Identify which cell holds the provided text, then report its [X, Y] central coordinate. 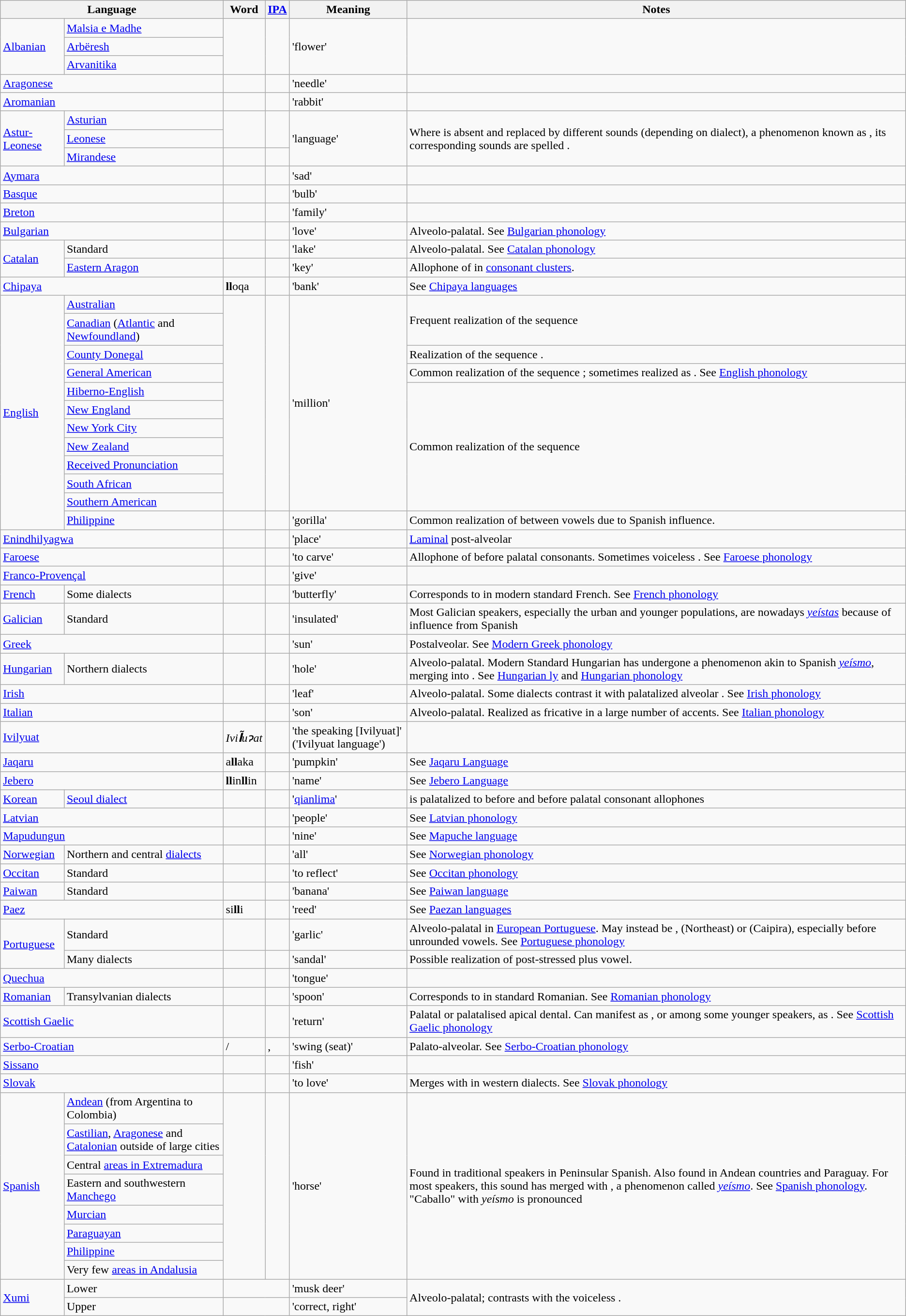
'flower' [348, 46]
Alveolo-palatal. Modern Standard Hungarian has undergone a phenomenon akin to Spanish yeísmo, merging into . See Hungarian ly and Hungarian phonology [656, 669]
Jebero [112, 780]
Slovak [112, 1083]
/ [244, 1046]
llinllin [244, 780]
Southern American [143, 502]
Northern and central dialects [143, 854]
Allophone of in consonant clusters. [656, 268]
'banana' [348, 891]
Where is absent and replaced by different sounds (depending on dialect), a phenomenon known as , its corresponding sounds are spelled . [656, 138]
Asturian [143, 120]
Language [112, 10]
Most Galician speakers, especially the urban and younger populations, are nowadays yeístas because of influence from Spanish [656, 619]
Korean [32, 799]
Northern dialects [143, 669]
Latvian [112, 817]
Portuguese [32, 944]
See Paezan languages [656, 910]
Word [244, 10]
'place' [348, 539]
Arvanitika [143, 65]
'return' [348, 1022]
Received Pronunciation [143, 465]
'lake' [348, 249]
Palatal or palatalised apical dental. Can manifest as , or among some younger speakers, as . See Scottish Gaelic phonology [656, 1022]
'all' [348, 854]
'language' [348, 138]
Scottish Gaelic [112, 1022]
'garlic' [348, 934]
Alveolo-palatal in European Portuguese. May instead be , (Northeast) or (Caipira), especially before unrounded vowels. See Portuguese phonology [656, 934]
New Zealand [143, 446]
'sandal' [348, 960]
'to carve' [348, 557]
Romanian [32, 996]
'needle' [348, 83]
New York City [143, 428]
Alveolo-palatal; contrasts with the voiceless . [656, 1298]
IPA [278, 10]
Mirandese [143, 157]
Alveolo-palatal. See Bulgarian phonology [656, 231]
'leaf' [348, 694]
Canadian (Atlantic and Newfoundland) [143, 329]
'musk deer' [348, 1288]
See Occitan phonology [656, 873]
Paiwan [32, 891]
Central areas in Extremadura [143, 1164]
Basque [112, 194]
'gorilla' [348, 520]
See Latvian phonology [656, 817]
Greek [112, 644]
Albanian [32, 46]
'reed' [348, 910]
Enindhilyagwa [112, 539]
Alveolo-palatal. Realized as fricative in a large number of accents. See Italian phonology [656, 712]
Xumi [32, 1298]
Jaqaru [112, 762]
Chipaya [112, 286]
, [278, 1046]
Ivilyuat [112, 737]
English [32, 413]
Common realization of the sequence [656, 446]
Serbo-Croatian [112, 1046]
Corresponds to in standard Romanian. See Romanian phonology [656, 996]
Alveolo-palatal. Some dialects contrast it with palatalized alveolar . See Irish phonology [656, 694]
Aymara [112, 175]
'give' [348, 576]
See Paiwan language [656, 891]
'sad' [348, 175]
Meaning [348, 10]
Common realization of between vowels due to Spanish influence. [656, 520]
Postalveolar. See Modern Greek phonology [656, 644]
Bulgarian [112, 231]
Quechua [112, 978]
See Chipaya languages [656, 286]
Very few areas in Andalusia [143, 1270]
French [32, 594]
'swing (seat)' [348, 1046]
Aragonese [112, 83]
'family' [348, 212]
'pumpkin' [348, 762]
'name' [348, 780]
'fish' [348, 1065]
'tongue' [348, 978]
See Mapuche language [656, 836]
silli [244, 910]
Faroese [112, 557]
Catalan [32, 259]
'butterfly' [348, 594]
Astur-Leonese [32, 138]
lloqa [244, 286]
Seoul dialect [143, 799]
Upper [143, 1307]
'people' [348, 817]
Many dialects [143, 960]
Galician [32, 619]
'love' [348, 231]
Castilian, Aragonese and Catalonian outside of large cities [143, 1140]
Spanish [32, 1186]
Transylvanian dialects [143, 996]
'million' [348, 403]
Leonese [143, 138]
'to reflect' [348, 873]
'key' [348, 268]
Realization of the sequence . [656, 354]
Murcian [143, 1214]
'hole' [348, 669]
Andean (from Argentina to Colombia) [143, 1108]
Hungarian [32, 669]
See Jaqaru Language [656, 762]
Allophone of before palatal consonants. Sometimes voiceless . See Faroese phonology [656, 557]
Aromanian [112, 102]
County Donegal [143, 354]
Alveolo-palatal. See Catalan phonology [656, 249]
Some dialects [143, 594]
Ivil̃uɂat [244, 737]
'spoon' [348, 996]
New England [143, 410]
Breton [112, 212]
See Jebero Language [656, 780]
Irish [112, 694]
Occitan [32, 873]
'rabbit' [348, 102]
allaka [244, 762]
is palatalized to before and before palatal consonant allophones [656, 799]
Notes [656, 10]
Corresponds to in modern standard French. See French phonology [656, 594]
General American [143, 373]
Eastern Aragon [143, 268]
Possible realization of post-stressed plus vowel. [656, 960]
Sissano [112, 1065]
'correct, right' [348, 1307]
Merges with in western dialects. See Slovak phonology [656, 1083]
Laminal post-alveolar [656, 539]
'nine' [348, 836]
South African [143, 483]
Palato-alveolar. See Serbo-Croatian phonology [656, 1046]
'sun' [348, 644]
'bank' [348, 286]
Malsia e Madhe [143, 28]
'bulb' [348, 194]
Franco-Provençal [112, 576]
Frequent realization of the sequence [656, 321]
'son' [348, 712]
Italian [112, 712]
'the speaking [Ivilyuat]' ('Ivilyuat language') [348, 737]
Mapudungun [112, 836]
'insulated' [348, 619]
Norwegian [32, 854]
Paraguayan [143, 1233]
Eastern and southwestern Manchego [143, 1189]
Hiberno-English [143, 391]
Arbëresh [143, 46]
'to love' [348, 1083]
Australian [143, 305]
See Norwegian phonology [656, 854]
'qianlima' [348, 799]
Paez [112, 910]
Lower [143, 1288]
Common realization of the sequence ; sometimes realized as . See English phonology [656, 373]
'horse' [348, 1186]
